Return (x, y) of the center of cell containing provided text 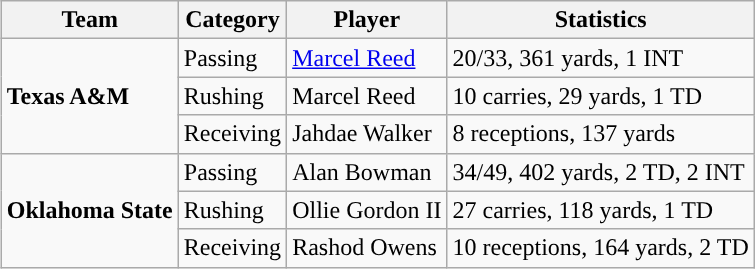
10 carries, 29 yards, 1 TD (600, 96)
27 carries, 118 yards, 1 TD (600, 210)
Alan Bowman (367, 172)
Team (90, 20)
10 receptions, 164 yards, 2 TD (600, 248)
Category (232, 20)
Statistics (600, 20)
Texas A&M (90, 96)
20/33, 361 yards, 1 INT (600, 58)
Ollie Gordon II (367, 210)
Jahdae Walker (367, 134)
Oklahoma State (90, 210)
Rashod Owens (367, 248)
8 receptions, 137 yards (600, 134)
34/49, 402 yards, 2 TD, 2 INT (600, 172)
Player (367, 20)
